Provide the (X, Y) coordinate of the cell's center where the given text is located.  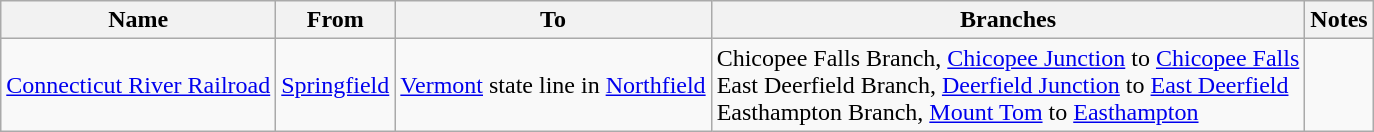
From (336, 20)
Notes (1339, 20)
Vermont state line in Northfield (553, 85)
Branches (1008, 20)
To (553, 20)
Springfield (336, 85)
Connecticut River Railroad (138, 85)
Name (138, 20)
